Search for the cell housing the specified text and yield its [x, y] center coordinate. 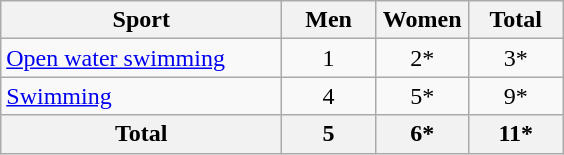
Women [422, 20]
5* [422, 96]
9* [516, 96]
6* [422, 134]
Open water swimming [142, 58]
Men [329, 20]
4 [329, 96]
2* [422, 58]
11* [516, 134]
Swimming [142, 96]
Sport [142, 20]
1 [329, 58]
3* [516, 58]
5 [329, 134]
